Scan for the cell matching the given text and deliver its [x, y] coordinate at center. 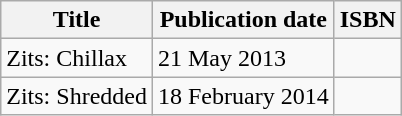
21 May 2013 [243, 58]
18 February 2014 [243, 96]
Zits: Shredded [77, 96]
ISBN [368, 20]
Zits: Chillax [77, 58]
Publication date [243, 20]
Title [77, 20]
